Detect which cell encompasses the target text, then output its [x, y] center coordinate. 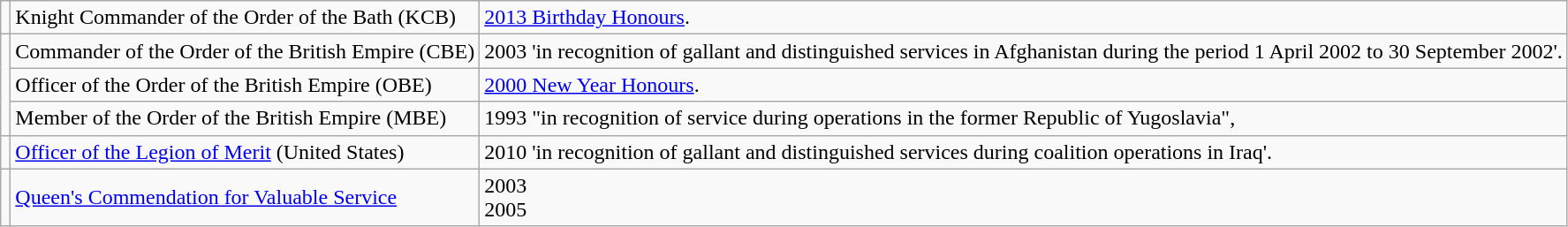
20032005 [1024, 198]
Officer of the Legion of Merit (United States) [246, 152]
Member of the Order of the British Empire (MBE) [246, 118]
2003 'in recognition of gallant and distinguished services in Afghanistan during the period 1 April 2002 to 30 September 2002'. [1024, 51]
2013 Birthday Honours. [1024, 18]
Queen's Commendation for Valuable Service [246, 198]
2000 New Year Honours. [1024, 85]
2010 'in recognition of gallant and distinguished services during coalition operations in Iraq'. [1024, 152]
Knight Commander of the Order of the Bath (KCB) [246, 18]
Commander of the Order of the British Empire (CBE) [246, 51]
Officer of the Order of the British Empire (OBE) [246, 85]
1993 "in recognition of service during operations in the former Republic of Yugoslavia", [1024, 118]
